Return [X, Y] of the center of cell containing provided text 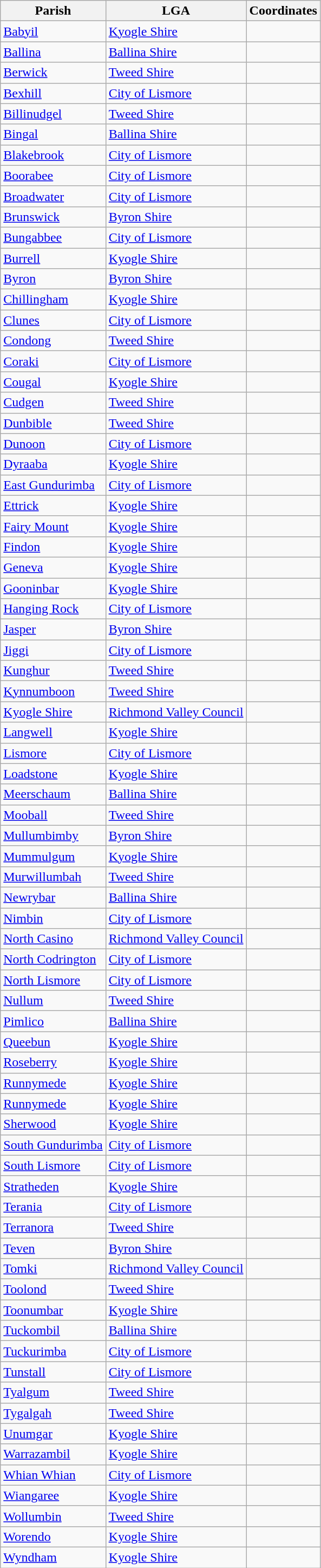
Unumgar [53, 1434]
Mullumbimby [53, 835]
Berwick [53, 73]
Brunswick [53, 217]
Babyil [53, 31]
Tygalgah [53, 1413]
Gooninbar [53, 588]
Dunbible [53, 423]
Queebun [53, 1042]
Wollumbin [53, 1516]
Chillingham [53, 300]
Tuckombil [53, 1331]
Terranora [53, 1227]
Wyndham [53, 1557]
Lismore [53, 753]
Toonumbar [53, 1310]
Roseberry [53, 1062]
Nimbin [53, 918]
Kynnumboon [53, 691]
Sherwood [53, 1124]
Dunoon [53, 444]
Billinudgel [53, 114]
Geneva [53, 567]
Stratheden [53, 1186]
Newrybar [53, 897]
Condong [53, 341]
Loadstone [53, 774]
Hanging Rock [53, 609]
Bexhill [53, 93]
Burrell [53, 258]
Fairy Mount [53, 526]
Toolond [53, 1290]
North Casino [53, 939]
Clunes [53, 320]
Bingal [53, 134]
Ballina [53, 52]
Jasper [53, 630]
Tomki [53, 1269]
Dyraaba [53, 464]
Ettrick [53, 506]
Warrazambil [53, 1454]
Parish [53, 11]
Findon [53, 547]
Boorabee [53, 176]
Mummulgum [53, 856]
North Lismore [53, 980]
Cougal [53, 382]
Langwell [53, 733]
East Gundurimba [53, 485]
Worendo [53, 1537]
Tuckurimba [53, 1351]
Teven [53, 1248]
North Codrington [53, 960]
Terania [53, 1207]
Broadwater [53, 196]
Blakebrook [53, 155]
Murwillumbah [53, 877]
Meerschaum [53, 794]
Tyalgum [53, 1392]
Bungabbee [53, 237]
South Gundurimba [53, 1145]
Nullum [53, 1001]
Jiggi [53, 650]
Mooball [53, 815]
Kunghur [53, 671]
Coordinates [283, 11]
Cudgen [53, 403]
Wiangaree [53, 1495]
Coraki [53, 361]
South Lismore [53, 1165]
Pimlico [53, 1021]
Whian Whian [53, 1475]
Byron [53, 279]
LGA [176, 11]
Tunstall [53, 1372]
